Find where the given text appears and provide that cell's center as (X, Y) coordinate. 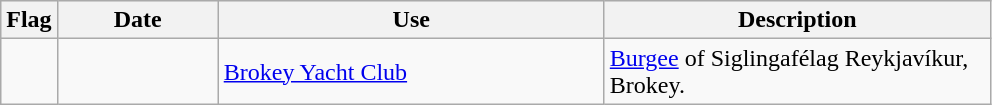
Burgee of Siglingafélag Reykjavíkur, Brokey. (797, 72)
Flag (29, 20)
Use (411, 20)
Description (797, 20)
Date (138, 20)
Brokey Yacht Club (411, 72)
